Provide the [X, Y] coordinate of the cell's center where the given text is located.  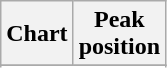
Chart [37, 34]
Peakposition [119, 34]
